Search for the cell housing the specified text and yield its (X, Y) center coordinate. 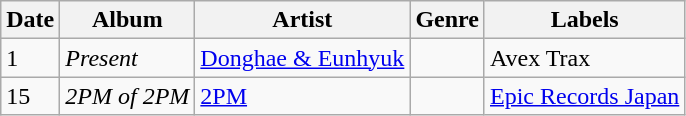
Donghae & Eunhyuk (302, 58)
Album (128, 20)
Present (128, 58)
1 (30, 58)
2PM of 2PM (128, 96)
Labels (584, 20)
Epic Records Japan (584, 96)
Date (30, 20)
15 (30, 96)
Artist (302, 20)
2PM (302, 96)
Avex Trax (584, 58)
Genre (448, 20)
